Return the [x, y] coordinate for the center point of the cell that contains the specified text.  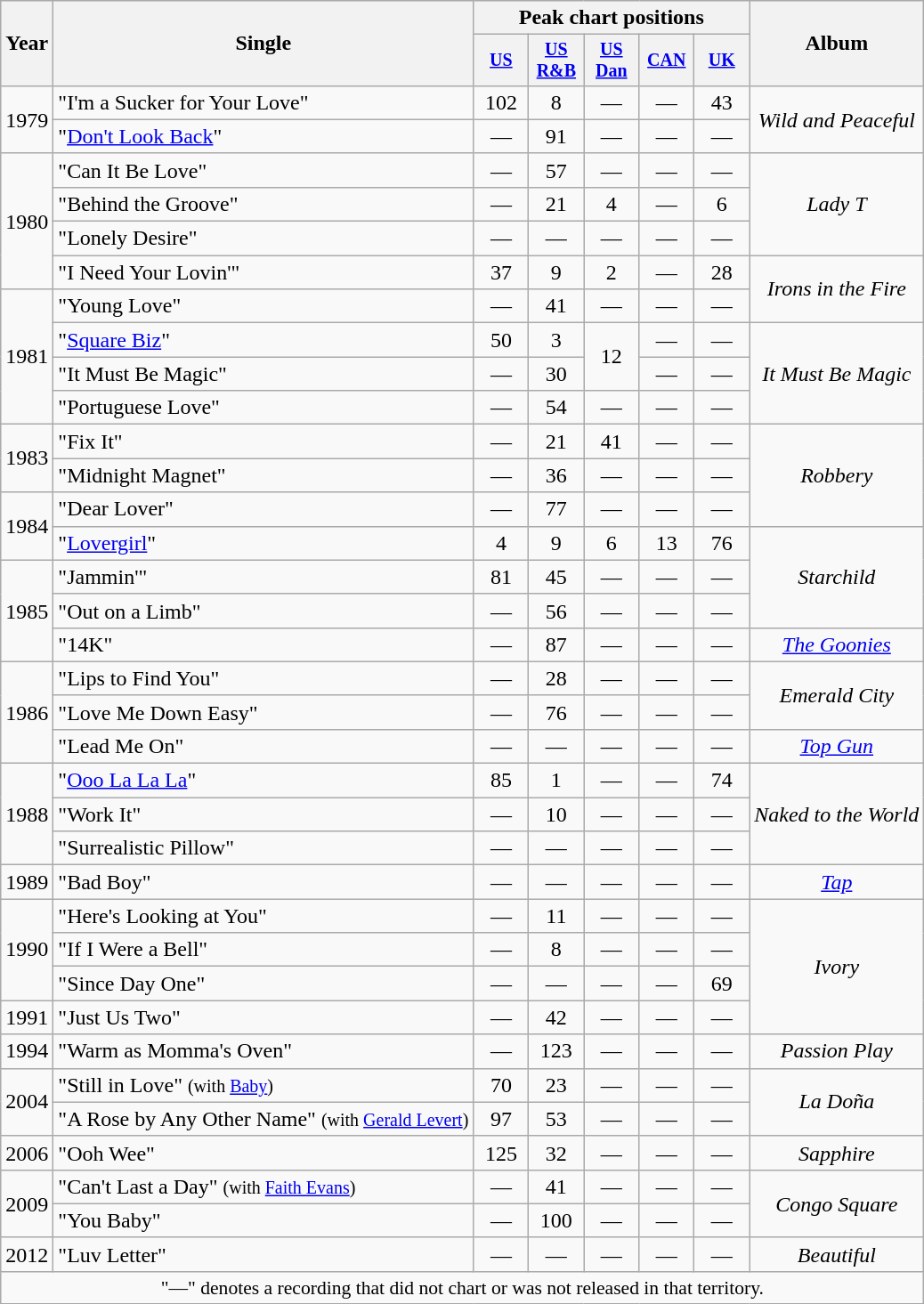
37 [501, 272]
Year [27, 44]
"It Must Be Magic" [263, 374]
36 [556, 475]
91 [556, 136]
2 [612, 272]
Emerald City [837, 695]
"Can't Last a Day" (with Faith Evans) [263, 1187]
Lady T [837, 204]
1980 [27, 221]
1985 [27, 611]
32 [556, 1153]
Tap [837, 882]
12 [612, 357]
1994 [27, 1051]
10 [556, 814]
Starchild [837, 577]
Peak chart positions [612, 18]
Ivory [837, 967]
2009 [27, 1203]
"I Need Your Lovin'" [263, 272]
"Still in Love" (with Baby) [263, 1085]
The Goonies [837, 644]
Beautiful [837, 1254]
"Ooo La La La" [263, 781]
2004 [27, 1102]
"Love Me Down Easy" [263, 712]
43 [722, 102]
"Lead Me On" [263, 746]
45 [556, 577]
Top Gun [837, 746]
Congo Square [837, 1203]
"Work It" [263, 814]
"Out on a Limb" [263, 611]
1988 [27, 814]
87 [556, 644]
CAN [667, 61]
11 [556, 916]
US [501, 61]
77 [556, 509]
USR&B [556, 61]
69 [722, 984]
"I'm a Sucker for Your Love" [263, 102]
"Fix It" [263, 441]
Wild and Peaceful [837, 119]
"Behind the Groove" [263, 204]
"Don't Look Back" [263, 136]
"Lips to Find You" [263, 678]
57 [556, 170]
"Bad Boy" [263, 882]
100 [556, 1220]
"A Rose by Any Other Name" (with Gerald Levert) [263, 1119]
"Can It Be Love" [263, 170]
53 [556, 1119]
42 [556, 1017]
50 [501, 340]
"Ooh Wee" [263, 1153]
23 [556, 1085]
1979 [27, 119]
Naked to the World [837, 814]
"Jammin'" [263, 577]
Irons in the Fire [837, 289]
"Warm as Momma's Oven" [263, 1051]
Album [837, 44]
"Square Biz" [263, 340]
1990 [27, 950]
125 [501, 1153]
Sapphire [837, 1153]
97 [501, 1119]
"Lonely Desire" [263, 239]
"Here's Looking at You" [263, 916]
102 [501, 102]
"Midnight Magnet" [263, 475]
La Doña [837, 1102]
UK [722, 61]
85 [501, 781]
13 [667, 543]
"You Baby" [263, 1220]
Passion Play [837, 1051]
"Surrealistic Pillow" [263, 848]
"Just Us Two" [263, 1017]
"Young Love" [263, 306]
1989 [27, 882]
"Dear Lover" [263, 509]
"14K" [263, 644]
"Portuguese Love" [263, 408]
Single [263, 44]
"If I Were a Bell" [263, 950]
1 [556, 781]
2006 [27, 1153]
3 [556, 340]
2012 [27, 1254]
"Luv Letter" [263, 1254]
USDan [612, 61]
It Must Be Magic [837, 374]
1991 [27, 1017]
1986 [27, 712]
1984 [27, 526]
123 [556, 1051]
56 [556, 611]
1981 [27, 357]
54 [556, 408]
1983 [27, 458]
"—" denotes a recording that did not chart or was not released in that territory. [463, 1287]
70 [501, 1085]
"Lovergirl" [263, 543]
30 [556, 374]
81 [501, 577]
Robbery [837, 475]
"Since Day One" [263, 984]
74 [722, 781]
